Search for the cell housing the specified text and yield its [X, Y] center coordinate. 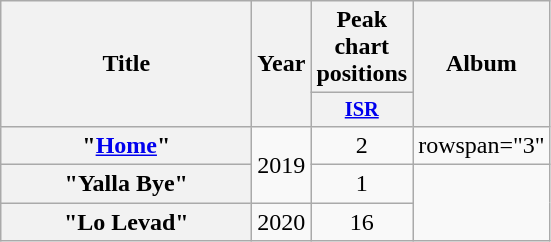
Title [126, 64]
Year [282, 64]
"Home" [126, 145]
"Yalla Bye" [126, 184]
Peak chart positions [362, 47]
2020 [282, 222]
1 [362, 184]
ISR [362, 110]
rowspan="3" [482, 145]
16 [362, 222]
Album [482, 64]
2 [362, 145]
2019 [282, 164]
"Lo Levad" [126, 222]
